Scan for the cell matching the given text and deliver its (X, Y) coordinate at center. 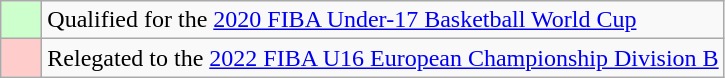
Relegated to the 2022 FIBA U16 European Championship Division B (383, 58)
Qualified for the 2020 FIBA Under-17 Basketball World Cup (383, 20)
